From the cell containing the given text, extract its center point as [x, y] coordinate. 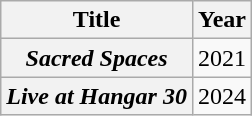
Title [97, 20]
2024 [222, 96]
Sacred Spaces [97, 58]
2021 [222, 58]
Live at Hangar 30 [97, 96]
Year [222, 20]
